Output the [X, Y] coordinate of the center of the cell containing the given text.  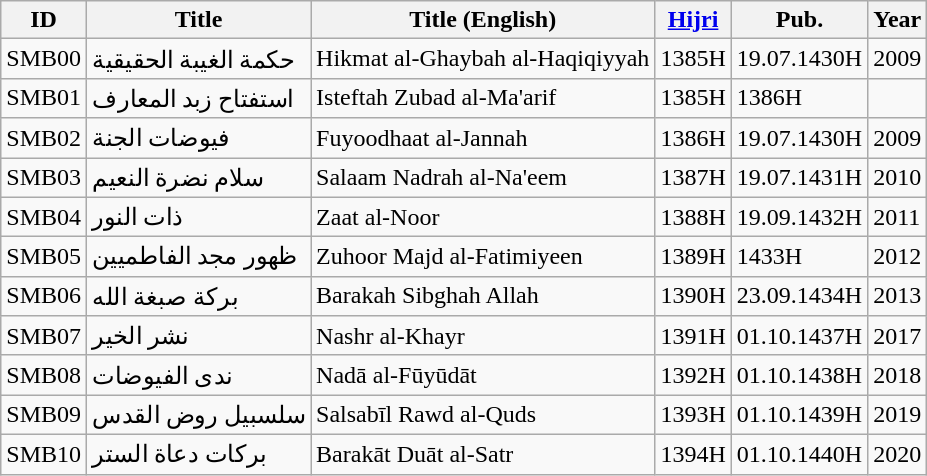
23.09.1434H [799, 296]
SMB06 [44, 296]
Salsabīl Rawd al-Quds [483, 415]
SMB03 [44, 178]
Title (English) [483, 20]
Hikmat al-Ghaybah al-Haqiqiyyah [483, 59]
Isteftah Zubad al-Ma'arif [483, 98]
Barakah Sibghah Allah [483, 296]
SMB01 [44, 98]
2018 [898, 375]
Zuhoor Majd al-Fatimiyeen [483, 257]
ظهور مجد الفاطميين [199, 257]
SMB05 [44, 257]
1390H [693, 296]
Barakāt Duāt al-Satr [483, 454]
2017 [898, 336]
SMB07 [44, 336]
Year [898, 20]
SMB04 [44, 217]
19.07.1431H [799, 178]
ID [44, 20]
نشر الخير [199, 336]
Pub. [799, 20]
1392H [693, 375]
استفتاح زبد المعارف [199, 98]
Nadā al-Fūyūdāt [483, 375]
01.10.1439H [799, 415]
2012 [898, 257]
ندى الفيوضات [199, 375]
SMB02 [44, 138]
01.10.1437H [799, 336]
2020 [898, 454]
1391H [693, 336]
Hijri [693, 20]
2013 [898, 296]
1388H [693, 217]
01.10.1438H [799, 375]
SMB08 [44, 375]
سلسبيل روض القدس [199, 415]
1387H [693, 178]
SMB09 [44, 415]
SMB10 [44, 454]
1389H [693, 257]
بركة صبغة الله [199, 296]
Zaat al-Noor [483, 217]
Salaam Nadrah al-Na'eem [483, 178]
فيوضات الجنة [199, 138]
1433H [799, 257]
1394H [693, 454]
SMB00 [44, 59]
19.09.1432H [799, 217]
حكمة الغيبة الحقيقية [199, 59]
سلام نضرة النعيم [199, 178]
ذات النور [199, 217]
Nashr al-Khayr [483, 336]
01.10.1440H [799, 454]
1393H [693, 415]
Title [199, 20]
2019 [898, 415]
2011 [898, 217]
Fuyoodhaat al-Jannah [483, 138]
2010 [898, 178]
بركات دعاة الستر [199, 454]
